Output the [x, y] coordinate of the center of the cell containing the given text.  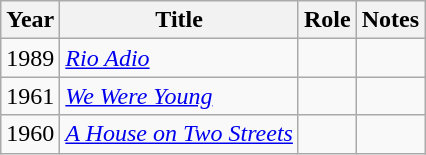
1960 [30, 134]
Title [180, 20]
Year [30, 20]
Role [327, 20]
We Were Young [180, 96]
A House on Two Streets [180, 134]
Notes [390, 20]
1989 [30, 58]
1961 [30, 96]
Rio Adio [180, 58]
